Detect which cell encompasses the target text, then output its (x, y) center coordinate. 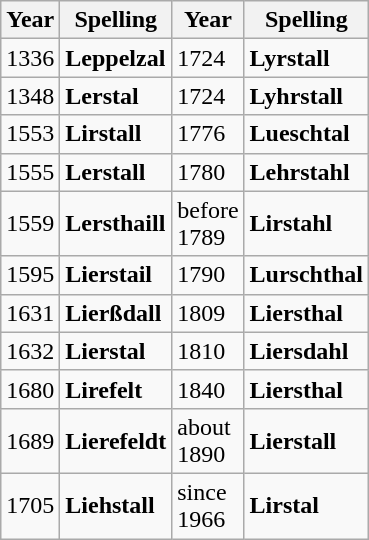
1689 (30, 440)
about1890 (208, 440)
1631 (30, 313)
1780 (208, 172)
Lierßdall (116, 313)
1840 (208, 389)
Leppelzal (116, 58)
Lehrstahl (306, 172)
Lierstail (116, 275)
Lierefeldt (116, 440)
Lyrstall (306, 58)
1680 (30, 389)
1348 (30, 96)
Lueschtal (306, 134)
Lirstahl (306, 224)
Lerstal (116, 96)
Liersdahl (306, 351)
Lersthaill (116, 224)
1809 (208, 313)
Lirstall (116, 134)
1776 (208, 134)
before1789 (208, 224)
Lyhrstall (306, 96)
Lirefelt (116, 389)
1336 (30, 58)
1559 (30, 224)
since1966 (208, 506)
1595 (30, 275)
1705 (30, 506)
1555 (30, 172)
1632 (30, 351)
1553 (30, 134)
Lurschthal (306, 275)
Lirstal (306, 506)
Lierstal (116, 351)
Liehstall (116, 506)
1810 (208, 351)
1790 (208, 275)
Lerstall (116, 172)
Lierstall (306, 440)
